Detect which cell encompasses the target text, then output its [X, Y] center coordinate. 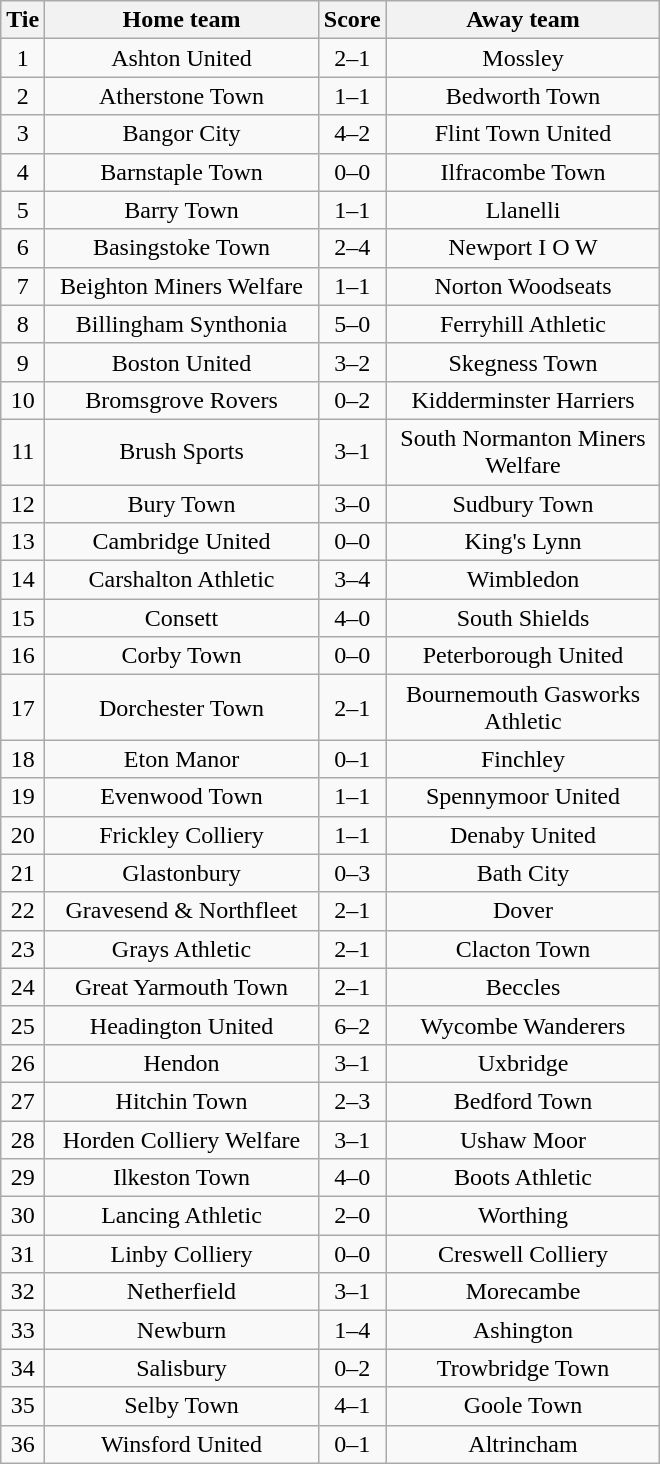
Morecambe [523, 1292]
Ashington [523, 1330]
26 [23, 1063]
Brush Sports [182, 452]
Dorchester Town [182, 708]
4–1 [352, 1406]
Bedford Town [523, 1101]
3 [23, 134]
Away team [523, 20]
Billingham Synthonia [182, 324]
Headington United [182, 1025]
Evenwood Town [182, 797]
Bournemouth Gasworks Athletic [523, 708]
14 [23, 580]
Mossley [523, 58]
Clacton Town [523, 949]
Bedworth Town [523, 96]
Bury Town [182, 503]
5–0 [352, 324]
10 [23, 400]
Finchley [523, 759]
Netherfield [182, 1292]
4–2 [352, 134]
Wycombe Wanderers [523, 1025]
11 [23, 452]
Cambridge United [182, 542]
Hendon [182, 1063]
Newport I O W [523, 248]
31 [23, 1254]
6 [23, 248]
9 [23, 362]
Skegness Town [523, 362]
Denaby United [523, 835]
12 [23, 503]
29 [23, 1178]
18 [23, 759]
34 [23, 1368]
Goole Town [523, 1406]
8 [23, 324]
33 [23, 1330]
Wimbledon [523, 580]
Gravesend & Northfleet [182, 911]
South Normanton Miners Welfare [523, 452]
1–4 [352, 1330]
Carshalton Athletic [182, 580]
Peterborough United [523, 656]
19 [23, 797]
4 [23, 172]
Grays Athletic [182, 949]
30 [23, 1216]
Sudbury Town [523, 503]
Ilkeston Town [182, 1178]
Creswell Colliery [523, 1254]
Horden Colliery Welfare [182, 1139]
Salisbury [182, 1368]
Atherstone Town [182, 96]
Flint Town United [523, 134]
Trowbridge Town [523, 1368]
3–2 [352, 362]
Ushaw Moor [523, 1139]
21 [23, 873]
Selby Town [182, 1406]
28 [23, 1139]
Ashton United [182, 58]
16 [23, 656]
Glastonbury [182, 873]
Ferryhill Athletic [523, 324]
0–3 [352, 873]
Winsford United [182, 1444]
Worthing [523, 1216]
25 [23, 1025]
20 [23, 835]
23 [23, 949]
Spennymoor United [523, 797]
Norton Woodseats [523, 286]
King's Lynn [523, 542]
Linby Colliery [182, 1254]
22 [23, 911]
South Shields [523, 618]
2–3 [352, 1101]
Llanelli [523, 210]
Home team [182, 20]
24 [23, 987]
15 [23, 618]
7 [23, 286]
Beighton Miners Welfare [182, 286]
Score [352, 20]
Great Yarmouth Town [182, 987]
Altrincham [523, 1444]
2 [23, 96]
Barnstaple Town [182, 172]
Bath City [523, 873]
5 [23, 210]
Eton Manor [182, 759]
Beccles [523, 987]
Uxbridge [523, 1063]
Frickley Colliery [182, 835]
Corby Town [182, 656]
Hitchin Town [182, 1101]
32 [23, 1292]
Consett [182, 618]
Barry Town [182, 210]
Lancing Athletic [182, 1216]
13 [23, 542]
2–0 [352, 1216]
6–2 [352, 1025]
Kidderminster Harriers [523, 400]
Newburn [182, 1330]
2–4 [352, 248]
Bromsgrove Rovers [182, 400]
1 [23, 58]
Tie [23, 20]
Bangor City [182, 134]
Dover [523, 911]
17 [23, 708]
Boston United [182, 362]
35 [23, 1406]
Boots Athletic [523, 1178]
3–0 [352, 503]
27 [23, 1101]
36 [23, 1444]
3–4 [352, 580]
Ilfracombe Town [523, 172]
Basingstoke Town [182, 248]
